Search for the cell housing the specified text and yield its (x, y) center coordinate. 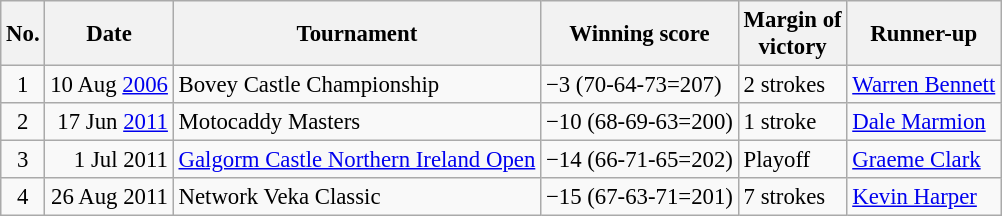
Warren Bennett (924, 85)
4 (23, 197)
Network Veka Classic (356, 197)
Graeme Clark (924, 160)
Date (109, 34)
Margin ofvictory (792, 34)
No. (23, 34)
1 stroke (792, 122)
2 (23, 122)
1 Jul 2011 (109, 160)
Winning score (640, 34)
10 Aug 2006 (109, 85)
17 Jun 2011 (109, 122)
3 (23, 160)
Dale Marmion (924, 122)
Tournament (356, 34)
7 strokes (792, 197)
−15 (67-63-71=201) (640, 197)
1 (23, 85)
Bovey Castle Championship (356, 85)
Galgorm Castle Northern Ireland Open (356, 160)
Runner-up (924, 34)
−3 (70-64-73=207) (640, 85)
Playoff (792, 160)
Kevin Harper (924, 197)
−10 (68-69-63=200) (640, 122)
−14 (66-71-65=202) (640, 160)
26 Aug 2011 (109, 197)
2 strokes (792, 85)
Motocaddy Masters (356, 122)
